Identify which cell holds the provided text, then report its (X, Y) central coordinate. 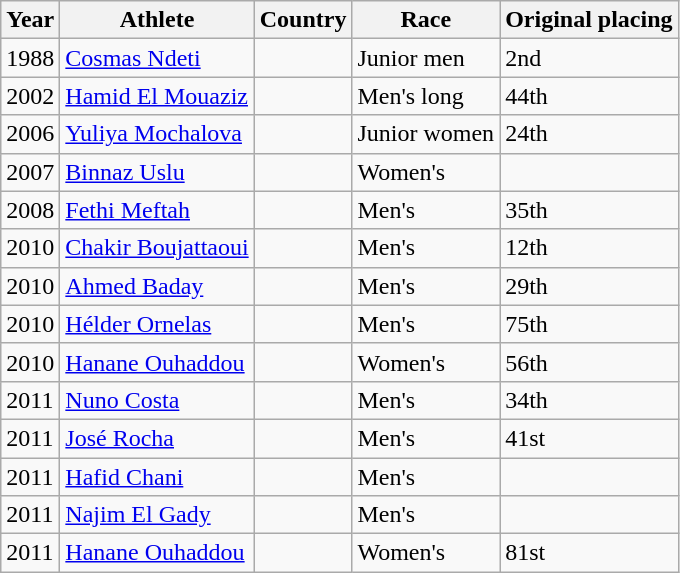
Ahmed Baday (157, 286)
Year (30, 20)
12th (589, 248)
Nuno Costa (157, 400)
1988 (30, 58)
75th (589, 324)
Country (303, 20)
Najim El Gady (157, 515)
Yuliya Mochalova (157, 134)
Race (426, 20)
Junior women (426, 134)
34th (589, 400)
2002 (30, 96)
Fethi Meftah (157, 210)
Junior men (426, 58)
Original placing (589, 20)
Hélder Ornelas (157, 324)
Hafid Chani (157, 477)
Athlete (157, 20)
2007 (30, 172)
Binnaz Uslu (157, 172)
Cosmas Ndeti (157, 58)
José Rocha (157, 438)
24th (589, 134)
Chakir Boujattaoui (157, 248)
35th (589, 210)
41st (589, 438)
Hamid El Mouaziz (157, 96)
29th (589, 286)
44th (589, 96)
Men's long (426, 96)
2006 (30, 134)
56th (589, 362)
81st (589, 553)
2008 (30, 210)
2nd (589, 58)
